Search for the cell housing the specified text and yield its (x, y) center coordinate. 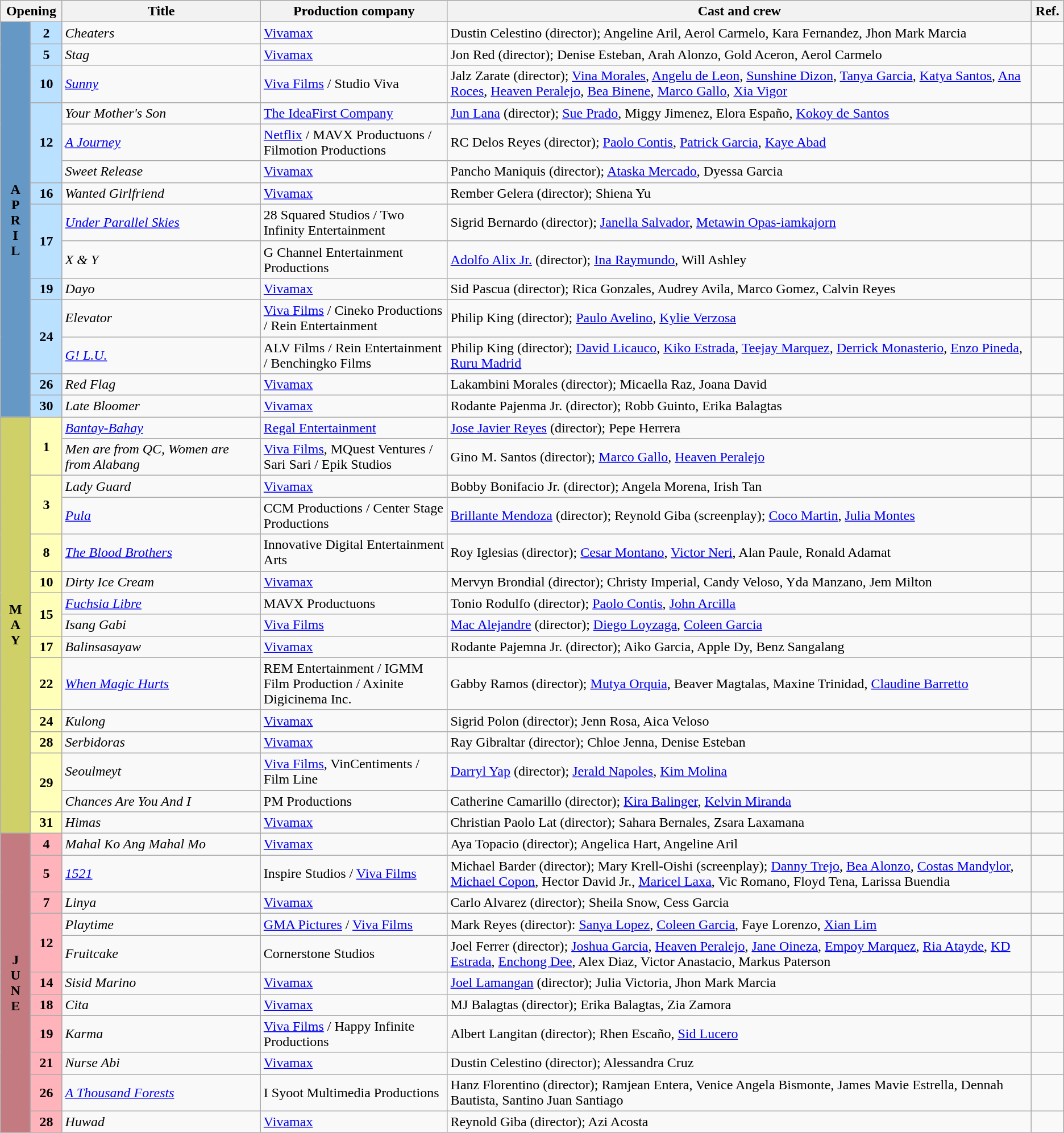
Men are from QC, Women are from Alabang (161, 457)
Stag (161, 55)
ALV Films / Rein Entertainment / Benchingko Films (354, 355)
Production company (354, 11)
REM Entertainment / IGMM Film Production / Axinite Digicinema Inc. (354, 684)
Philip King (director); Paulo Avelino, Kylie Verzosa (739, 318)
Elevator (161, 318)
I Syoot Multimedia Productions (354, 1092)
Dirty Ice Cream (161, 582)
Joel Lamangan (director); Julia Victoria, Jhon Mark Marcia (739, 983)
The Blood Brothers (161, 552)
Isang Gabi (161, 625)
Viva Films, MQuest Ventures / Sari Sari / Epik Studios (354, 457)
Carlo Alvarez (director); Sheila Snow, Cess Garcia (739, 903)
Dustin Celestino (director); Angeline Aril, Aerol Carmelo, Kara Fernandez, Jhon Mark Marcia (739, 33)
Fuchsia Libre (161, 603)
Rember Gelera (director); Shiena Yu (739, 193)
Seoulmeyt (161, 772)
1521 (161, 874)
30 (47, 406)
Viva Films / Cineko Productions / Rein Entertainment (354, 318)
Roy Iglesias (director); Cesar Montano, Victor Neri, Alan Paule, Ronald Adamat (739, 552)
Playtime (161, 924)
Linya (161, 903)
G Channel Entertainment Productions (354, 259)
Karma (161, 1034)
Sunny (161, 84)
MJ Balagtas (director); Erika Balagtas, Zia Zamora (739, 1005)
Opening (31, 11)
Mac Alejandre (director); Diego Loyzaga, Coleen Garcia (739, 625)
28 Squared Studios / Two Infinity Entertainment (354, 223)
Jose Javier Reyes (director); Pepe Herrera (739, 428)
Sisid Marino (161, 983)
Cheaters (161, 33)
Nurse Abi (161, 1063)
Late Bloomer (161, 406)
Title (161, 11)
Wanted Girlfriend (161, 193)
Gino M. Santos (director); Marco Gallo, Heaven Peralejo (739, 457)
Brillante Mendoza (director); Reynold Giba (screenplay); Coco Martin, Julia Montes (739, 516)
Adolfo Alix Jr. (director); Ina Raymundo, Will Ashley (739, 259)
Netflix / MAVX Productuons / Filmotion Productions (354, 142)
RC Delos Reyes (director); Paolo Contis, Patrick Garcia, Kaye Abad (739, 142)
Cast and crew (739, 11)
Sigrid Bernardo (director); Janella Salvador, Metawin Opas-iamkajorn (739, 223)
Reynold Giba (director); Azi Acosta (739, 1122)
When Magic Hurts (161, 684)
21 (47, 1063)
Viva Films / Studio Viva (354, 84)
8 (47, 552)
Kulong (161, 720)
15 (47, 614)
Bantay-Bahay (161, 428)
Himas (161, 823)
Catherine Camarillo (director); Kira Balinger, Kelvin Miranda (739, 801)
X & Y (161, 259)
Fruitcake (161, 953)
Ray Gibraltar (director); Chloe Jenna, Denise Esteban (739, 742)
Sid Pascua (director); Rica Gonzales, Audrey Avila, Marco Gomez, Calvin Reyes (739, 289)
Pula (161, 516)
Ref. (1047, 11)
MAVX Productuons (354, 603)
Darryl Yap (director); Jerald Napoles, Kim Molina (739, 772)
JUNE (16, 983)
Cornerstone Studios (354, 953)
Rodante Pajemna Jr. (director); Aiko Garcia, Apple Dy, Benz Sangalang (739, 647)
Red Flag (161, 385)
MAY (16, 625)
14 (47, 983)
22 (47, 684)
Philip King (director); David Licauco, Kiko Estrada, Teejay Marquez, Derrick Monasterio, Enzo Pineda, Ruru Madrid (739, 355)
Bobby Bonifacio Jr. (director); Angela Morena, Irish Tan (739, 486)
Christian Paolo Lat (director); Sahara Bernales, Zsara Laxamana (739, 823)
Balinsasayaw (161, 647)
GMA Pictures / Viva Films (354, 924)
Regal Entertainment (354, 428)
A Journey (161, 142)
Jun Lana (director); Sue Prado, Miggy Jimenez, Elora Españo, Kokoy de Santos (739, 113)
1 (47, 447)
29 (47, 782)
Serbidoras (161, 742)
CCM Productions / Center Stage Productions (354, 516)
G! L.U. (161, 355)
Innovative Digital Entertainment Arts (354, 552)
4 (47, 844)
7 (47, 903)
Under Parallel Skies (161, 223)
Viva Films (354, 625)
Mark Reyes (director): Sanya Lopez, Coleen Garcia, Faye Lorenzo, Xian Lim (739, 924)
2 (47, 33)
Sweet Release (161, 172)
The IdeaFirst Company (354, 113)
Jon Red (director); Denise Esteban, Arah Alonzo, Gold Aceron, Aerol Carmelo (739, 55)
31 (47, 823)
Rodante Pajenma Jr. (director); Robb Guinto, Erika Balagtas (739, 406)
Inspire Studios / Viva Films (354, 874)
Lady Guard (161, 486)
Pancho Maniquis (director); Ataska Mercado, Dyessa Garcia (739, 172)
Mahal Ko Ang Mahal Mo (161, 844)
Albert Langitan (director); Rhen Escaño, Sid Lucero (739, 1034)
Dustin Celestino (director); Alessandra Cruz (739, 1063)
Huwad (161, 1122)
APRIL (16, 219)
3 (47, 505)
Sigrid Polon (director); Jenn Rosa, Aica Veloso (739, 720)
Mervyn Brondial (director); Christy Imperial, Candy Veloso, Yda Manzano, Jem Milton (739, 582)
Aya Topacio (director); Angelica Hart, Angeline Aril (739, 844)
Viva Films, VinCentiments / Film Line (354, 772)
PM Productions (354, 801)
Cita (161, 1005)
18 (47, 1005)
Your Mother's Son (161, 113)
Gabby Ramos (director); Mutya Orquia, Beaver Magtalas, Maxine Trinidad, Claudine Barretto (739, 684)
A Thousand Forests (161, 1092)
Chances Are You And I (161, 801)
Hanz Florentino (director); Ramjean Entera, Venice Angela Bismonte, James Mavie Estrella, Dennah Bautista, Santino Juan Santiago (739, 1092)
Tonio Rodulfo (director); Paolo Contis, John Arcilla (739, 603)
Viva Films / Happy Infinite Productions (354, 1034)
16 (47, 193)
Lakambini Morales (director); Micaella Raz, Joana David (739, 385)
Dayo (161, 289)
